Scan for the cell matching the given text and deliver its [X, Y] coordinate at center. 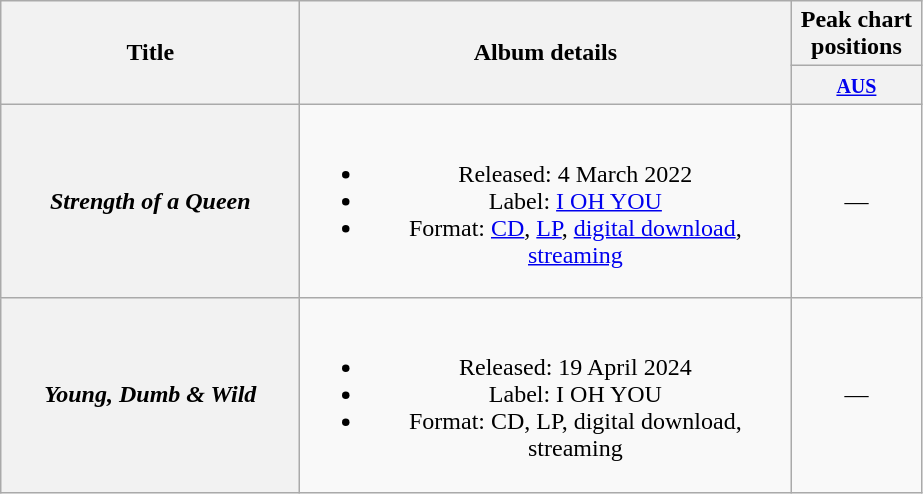
Young, Dumb & Wild [150, 395]
Released: 19 April 2024Label: I OH YOUFormat: CD, LP, digital download, streaming [546, 395]
Peak chartpositions [856, 34]
Strength of a Queen [150, 201]
Released: 4 March 2022Label: I OH YOUFormat: CD, LP, digital download, streaming [546, 201]
Title [150, 52]
Album details [546, 52]
AUS [856, 85]
